Capture the cell that displays the provided text and extract its (x, y) central coordinate. 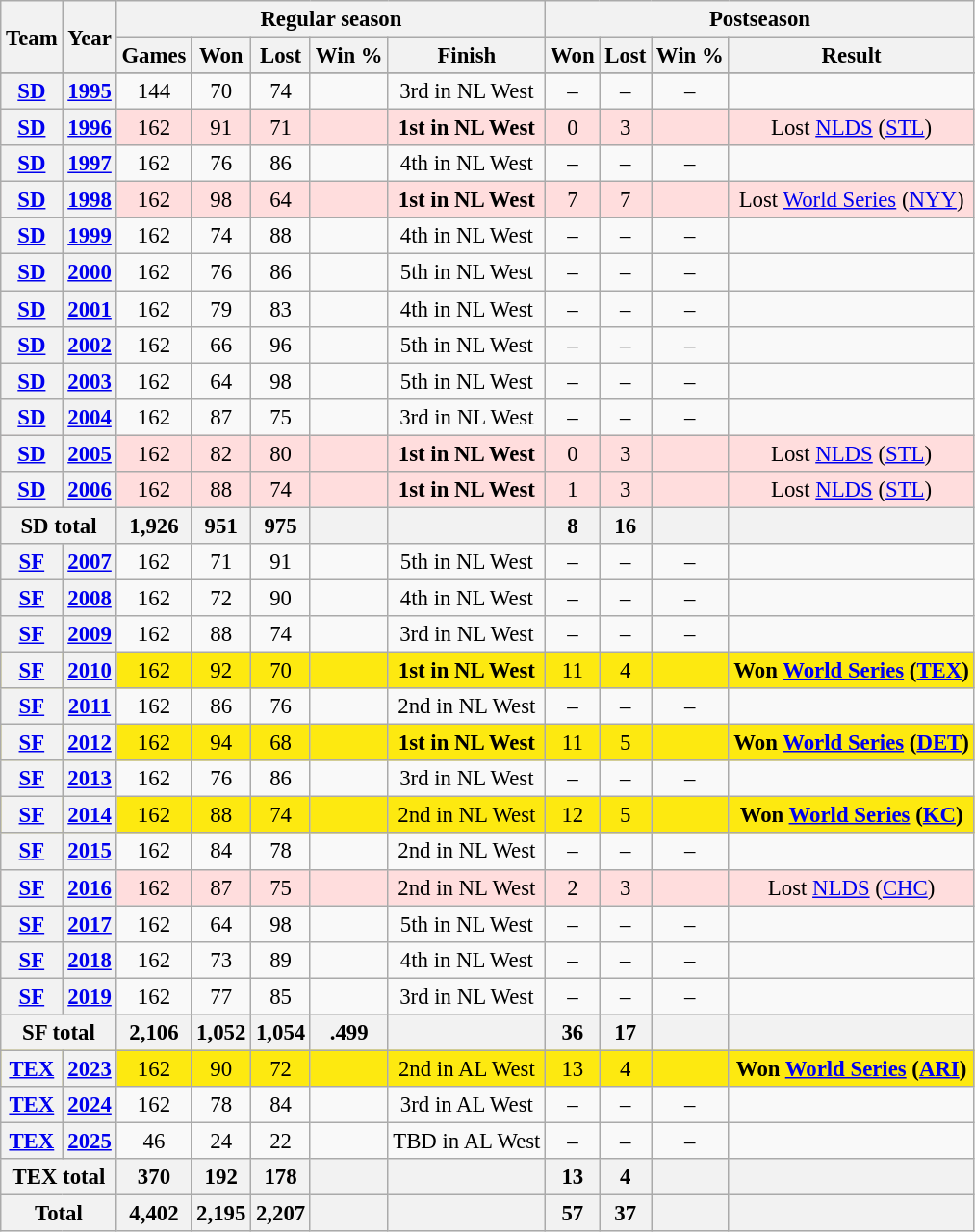
79 (221, 309)
36 (573, 1033)
1996 (90, 128)
2,195 (221, 1214)
1,926 (154, 526)
Team (32, 37)
80 (281, 453)
2011 (90, 706)
16 (626, 526)
SD total (59, 526)
2007 (90, 562)
Total (59, 1214)
2019 (90, 996)
975 (281, 526)
2,106 (154, 1033)
8 (573, 526)
Won World Series (KC) (851, 815)
192 (221, 1177)
2015 (90, 852)
TBD in AL West (467, 1141)
2nd in AL West (467, 1068)
1 (573, 490)
82 (221, 453)
57 (573, 1214)
2005 (90, 453)
2025 (90, 1141)
22 (281, 1141)
.499 (348, 1033)
68 (281, 743)
Postseason (760, 19)
2012 (90, 743)
2013 (90, 779)
2002 (90, 345)
94 (221, 743)
1,054 (281, 1033)
2008 (90, 598)
Lost NLDS (CHC) (851, 887)
951 (221, 526)
2017 (90, 924)
2023 (90, 1068)
46 (154, 1141)
37 (626, 1214)
96 (281, 345)
2003 (90, 381)
2006 (90, 490)
144 (154, 91)
178 (281, 1177)
83 (281, 309)
17 (626, 1033)
85 (281, 996)
2000 (90, 272)
1999 (90, 236)
2014 (90, 815)
Finish (467, 56)
SF total (59, 1033)
2001 (90, 309)
Won World Series (ARI) (851, 1068)
Won World Series (DET) (851, 743)
Games (154, 56)
Result (851, 56)
2016 (90, 887)
66 (221, 345)
1995 (90, 91)
2,207 (281, 1214)
12 (573, 815)
2018 (90, 960)
77 (221, 996)
1,052 (221, 1033)
89 (281, 960)
370 (154, 1177)
Won World Series (TEX) (851, 671)
TEX total (59, 1177)
4,402 (154, 1214)
Lost World Series (NYY) (851, 200)
2010 (90, 671)
2004 (90, 417)
Year (90, 37)
2 (573, 887)
1997 (90, 164)
2024 (90, 1105)
Regular season (331, 19)
92 (221, 671)
24 (221, 1141)
73 (221, 960)
3rd in AL West (467, 1105)
1998 (90, 200)
2009 (90, 634)
